Pinpoint the cell where the given text exists, returning its (x, y) midpoint coordinate. 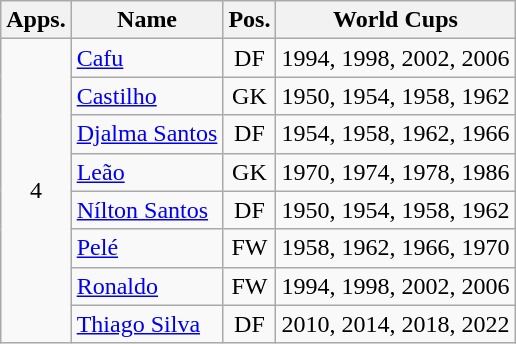
Thiago Silva (147, 324)
Djalma Santos (147, 134)
1970, 1974, 1978, 1986 (396, 172)
Pelé (147, 248)
Pos. (250, 20)
Castilho (147, 96)
Leão (147, 172)
4 (36, 191)
Ronaldo (147, 286)
Cafu (147, 58)
World Cups (396, 20)
Nílton Santos (147, 210)
2010, 2014, 2018, 2022 (396, 324)
Apps. (36, 20)
1958, 1962, 1966, 1970 (396, 248)
Name (147, 20)
1954, 1958, 1962, 1966 (396, 134)
